Search for the cell housing the specified text and yield its [x, y] center coordinate. 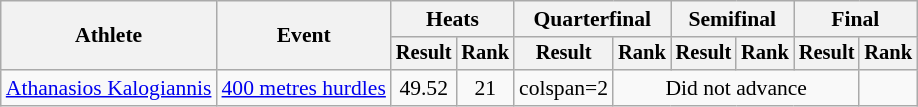
Semifinal [732, 19]
Did not advance [736, 88]
colspan=2 [564, 88]
Heats [452, 19]
21 [485, 88]
49.52 [424, 88]
Athlete [109, 36]
Quarterfinal [592, 19]
400 metres hurdles [304, 88]
Event [304, 36]
Final [856, 19]
Athanasios Kalogiannis [109, 88]
